Extract the (x, y) coordinate from the center of the cell holding the provided text.  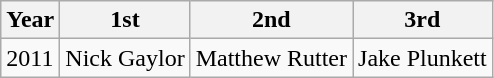
Nick Gaylor (125, 58)
2nd (271, 20)
Year (30, 20)
1st (125, 20)
2011 (30, 58)
3rd (423, 20)
Jake Plunkett (423, 58)
Matthew Rutter (271, 58)
